Find where the given text appears and provide that cell's center as (x, y) coordinate. 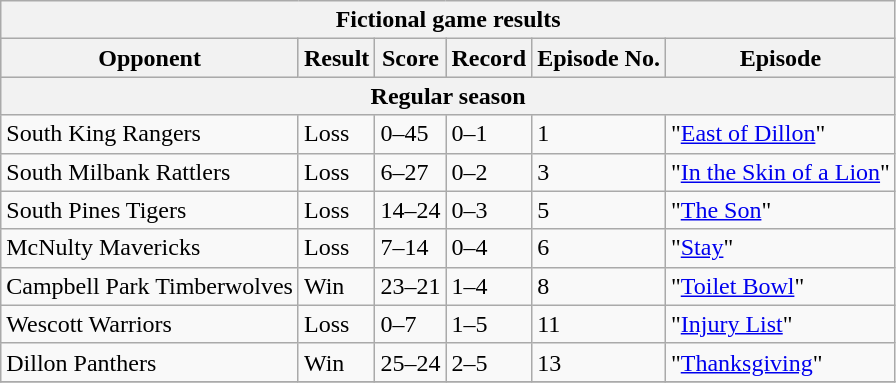
0–2 (489, 172)
6–27 (410, 172)
Dillon Panthers (150, 362)
"Injury List" (780, 324)
1–4 (489, 286)
7–14 (410, 248)
13 (599, 362)
South Pines Tigers (150, 210)
"In the Skin of a Lion" (780, 172)
South Milbank Rattlers (150, 172)
0–45 (410, 134)
Regular season (448, 96)
"Toilet Bowl" (780, 286)
14–24 (410, 210)
0–1 (489, 134)
1 (599, 134)
23–21 (410, 286)
0–7 (410, 324)
2–5 (489, 362)
0–3 (489, 210)
Result (336, 58)
Opponent (150, 58)
"East of Dillon" (780, 134)
Score (410, 58)
0–4 (489, 248)
6 (599, 248)
"Thanksgiving" (780, 362)
Campbell Park Timberwolves (150, 286)
Record (489, 58)
Fictional game results (448, 20)
1–5 (489, 324)
McNulty Mavericks (150, 248)
Wescott Warriors (150, 324)
South King Rangers (150, 134)
5 (599, 210)
"Stay" (780, 248)
Episode No. (599, 58)
25–24 (410, 362)
11 (599, 324)
"The Son" (780, 210)
Episode (780, 58)
3 (599, 172)
8 (599, 286)
